From the cell containing the given text, extract its center point as [x, y] coordinate. 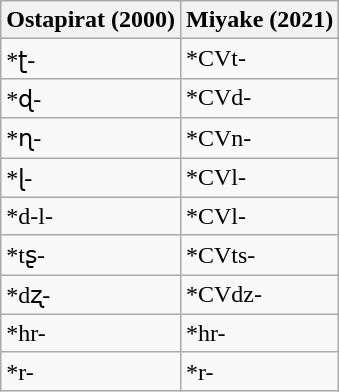
*CVts- [259, 255]
*CVt- [259, 59]
*CVn- [259, 138]
*tʂ- [91, 255]
*CVd- [259, 98]
*d-l- [91, 216]
*dʐ- [91, 295]
*ʈ- [91, 59]
Ostapirat (2000) [91, 20]
Miyake (2021) [259, 20]
*ɳ- [91, 138]
*CVdz- [259, 295]
*ɭ- [91, 178]
*ɖ- [91, 98]
